Extract the (x, y) coordinate from the center of the cell holding the provided text.  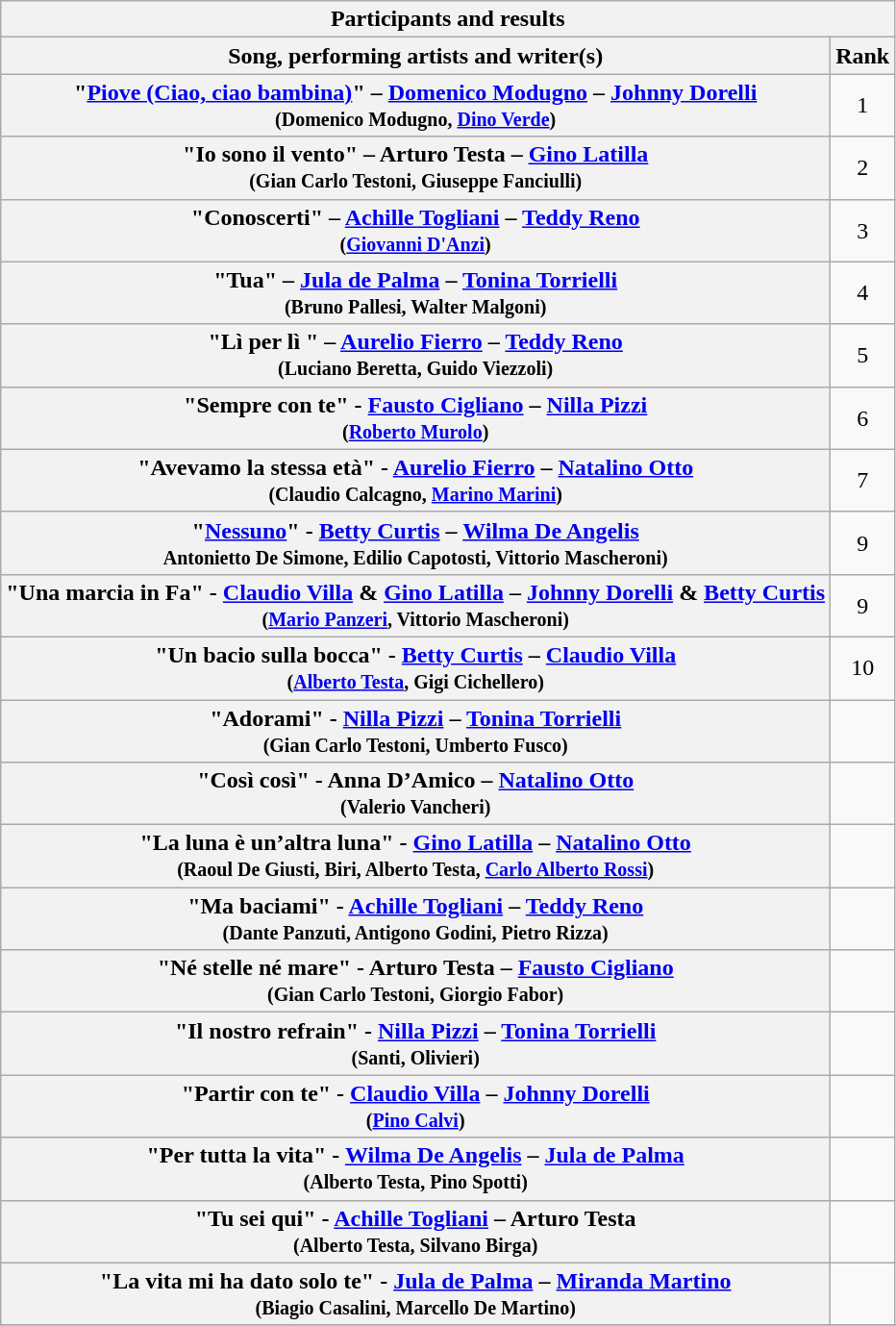
"Io sono il vento" – Arturo Testa – Gino Latilla (Gian Carlo Testoni, Giuseppe Fanciulli) (415, 167)
Song, performing artists and writer(s) (415, 56)
"Tua" – Jula de Palma – Tonina Torrielli (Bruno Pallesi, Walter Malgoni) (415, 292)
"Nessuno" - Betty Curtis – Wilma De Angelis Antonietto De Simone, Edilio Capotosti, Vittorio Mascheroni) (415, 542)
10 (863, 667)
3 (863, 231)
"Per tutta la vita" - Wilma De Angelis – Jula de Palma (Alberto Testa, Pino Spotti) (415, 1169)
Rank (863, 56)
"Né stelle né mare" - Arturo Testa – Fausto Cigliano (Gian Carlo Testoni, Giorgio Fabor) (415, 981)
"La luna è un’altra luna" - Gino Latilla – Natalino Otto (Raoul De Giusti, Biri, Alberto Testa, Carlo Alberto Rossi) (415, 856)
Participants and results (448, 19)
"Avevamo la stessa età" - Aurelio Fierro – Natalino Otto (Claudio Calcagno, Marino Marini) (415, 481)
"Così così" - Anna D’Amico – Natalino Otto (Valerio Vancheri) (415, 794)
6 (863, 417)
"Ma baciami" - Achille Togliani – Teddy Reno (Dante Panzuti, Antigono Godini, Pietro Rizza) (415, 919)
7 (863, 481)
"Una marcia in Fa" - Claudio Villa & Gino Latilla – Johnny Dorelli & Betty Curtis (Mario Panzeri, Vittorio Mascheroni) (415, 606)
5 (863, 356)
"Sempre con te" - Fausto Cigliano – Nilla Pizzi (Roberto Murolo) (415, 417)
"Tu sei qui" - Achille Togliani – Arturo Testa (Alberto Testa, Silvano Birga) (415, 1231)
"Adorami" - Nilla Pizzi – Tonina Torrielli (Gian Carlo Testoni, Umberto Fusco) (415, 731)
2 (863, 167)
"La vita mi ha dato solo te" - Jula de Palma – Miranda Martino (Biagio Casalini, Marcello De Martino) (415, 1294)
"Un bacio sulla bocca" - Betty Curtis – Claudio Villa (Alberto Testa, Gigi Cichellero) (415, 667)
"Il nostro refrain" - Nilla Pizzi – Tonina Torrielli (Santi, Olivieri) (415, 1044)
"Piove (Ciao, ciao bambina)" – Domenico Modugno – Johnny Dorelli (Domenico Modugno, Dino Verde) (415, 106)
"Conoscerti" – Achille Togliani – Teddy Reno (Giovanni D'Anzi) (415, 231)
"Partir con te" - Claudio Villa – Johnny Dorelli (Pino Calvi) (415, 1106)
"Lì per lì " – Aurelio Fierro – Teddy Reno (Luciano Beretta, Guido Viezzoli) (415, 356)
4 (863, 292)
1 (863, 106)
